Capture the cell that displays the provided text and extract its (x, y) central coordinate. 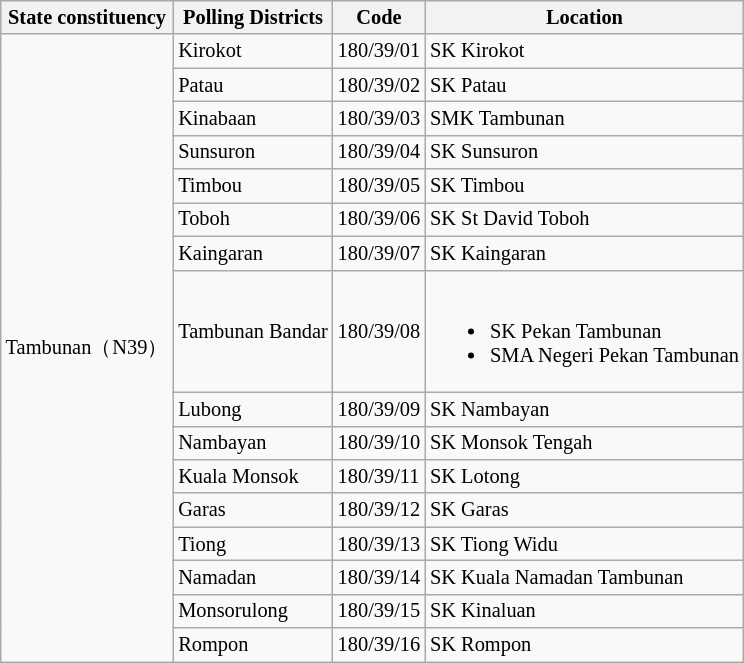
Lubong (252, 409)
Polling Districts (252, 17)
180/39/13 (379, 544)
180/39/07 (379, 253)
SK Kirokot (584, 51)
SMK Tambunan (584, 118)
180/39/06 (379, 219)
SK Nambayan (584, 409)
180/39/14 (379, 577)
Kinabaan (252, 118)
SK Rompon (584, 645)
SK Timbou (584, 186)
SK Kinaluan (584, 611)
Patau (252, 85)
SK Kaingaran (584, 253)
Code (379, 17)
180/39/12 (379, 510)
Sunsuron (252, 152)
Tiong (252, 544)
Nambayan (252, 443)
180/39/09 (379, 409)
Location (584, 17)
Tambunan Bandar (252, 331)
SK Kuala Namadan Tambunan (584, 577)
180/39/10 (379, 443)
Tambunan（N39） (88, 348)
Toboh (252, 219)
180/39/02 (379, 85)
180/39/04 (379, 152)
SK Tiong Widu (584, 544)
SK Patau (584, 85)
Garas (252, 510)
180/39/08 (379, 331)
SK Garas (584, 510)
Kirokot (252, 51)
180/39/01 (379, 51)
Namadan (252, 577)
Kaingaran (252, 253)
Rompon (252, 645)
SK Pekan TambunanSMA Negeri Pekan Tambunan (584, 331)
180/39/03 (379, 118)
Monsorulong (252, 611)
SK Monsok Tengah (584, 443)
Timbou (252, 186)
State constituency (88, 17)
Kuala Monsok (252, 476)
180/39/05 (379, 186)
SK Sunsuron (584, 152)
SK St David Toboh (584, 219)
SK Lotong (584, 476)
180/39/16 (379, 645)
180/39/15 (379, 611)
180/39/11 (379, 476)
